For the text-containing cell, return its midpoint in [X, Y] coordinate format. 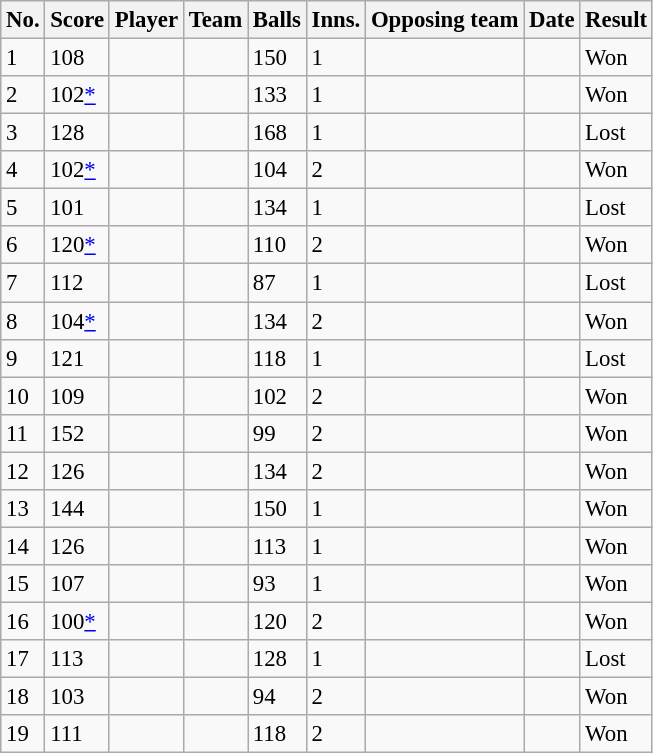
Team [215, 20]
Opposing team [445, 20]
5 [23, 208]
87 [278, 283]
No. [23, 20]
144 [78, 509]
168 [278, 133]
Date [552, 20]
109 [78, 396]
Inns. [336, 20]
14 [23, 546]
10 [23, 396]
104* [78, 321]
101 [78, 208]
8 [23, 321]
7 [23, 283]
102 [278, 396]
111 [78, 734]
12 [23, 471]
Result [616, 20]
94 [278, 697]
107 [78, 584]
112 [78, 283]
99 [278, 433]
103 [78, 697]
110 [278, 245]
18 [23, 697]
120* [78, 245]
93 [278, 584]
108 [78, 58]
11 [23, 433]
133 [278, 95]
17 [23, 659]
100* [78, 621]
120 [278, 621]
152 [78, 433]
104 [278, 170]
15 [23, 584]
121 [78, 358]
6 [23, 245]
19 [23, 734]
3 [23, 133]
16 [23, 621]
Balls [278, 20]
4 [23, 170]
13 [23, 509]
Score [78, 20]
9 [23, 358]
Player [146, 20]
